For the text-containing cell, return its midpoint in [X, Y] coordinate format. 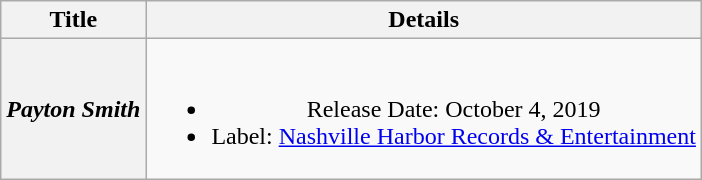
Release Date: October 4, 2019Label: Nashville Harbor Records & Entertainment [424, 109]
Details [424, 20]
Title [74, 20]
Payton Smith [74, 109]
